Return (X, Y) of the center of cell containing provided text 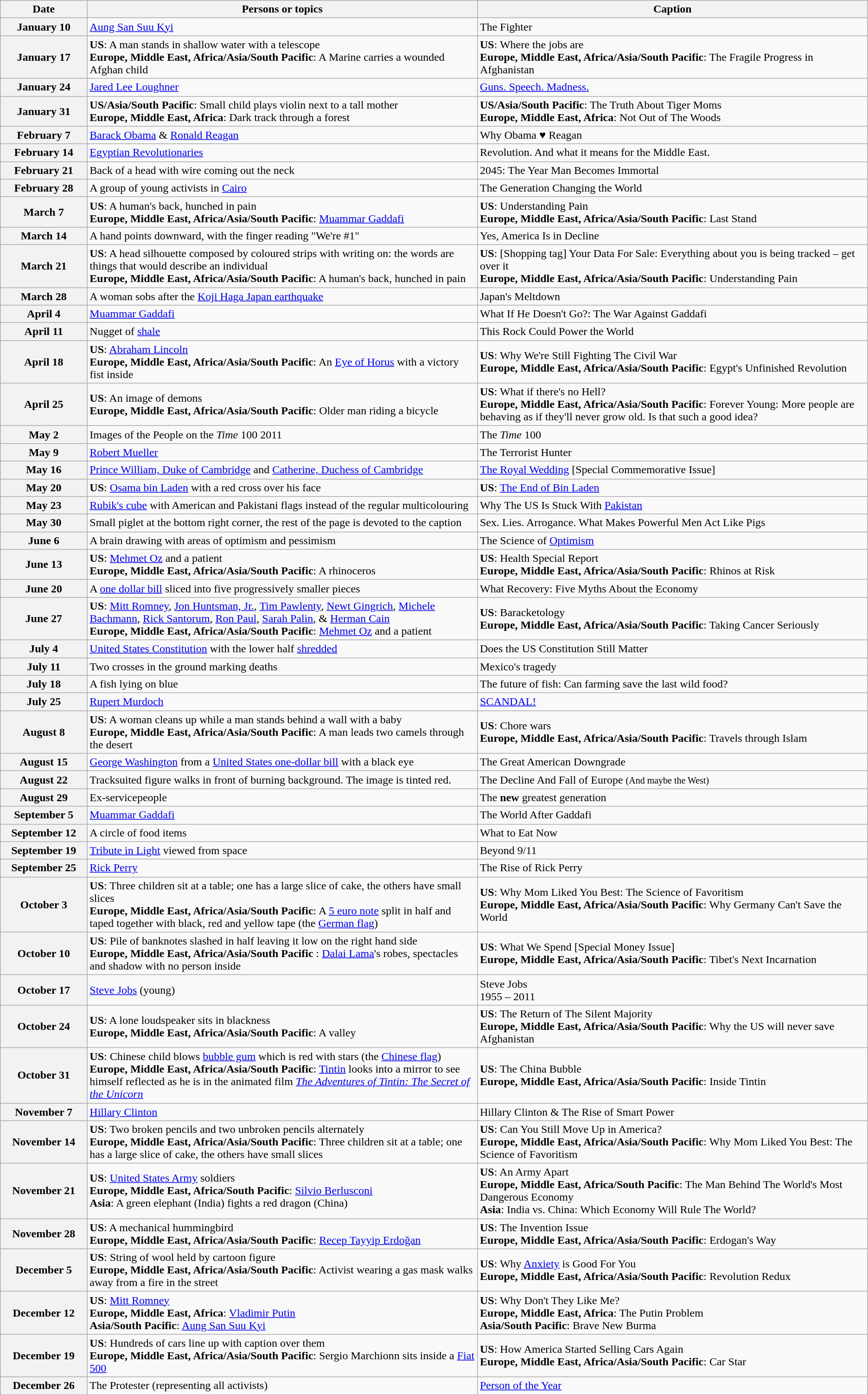
The Terrorist Hunter (672, 452)
US: Osama bin Laden with a red cross over his face (282, 488)
Why The US Is Stuck With Pakistan (672, 505)
January 17 (44, 57)
February 21 (44, 170)
US: Why Mom Liked You Best: The Science of FavoritismEurope, Middle East, Africa/Asia/South Pacific: Why Germany Can't Save the World (672, 905)
May 9 (44, 452)
The Great American Downgrade (672, 762)
August 22 (44, 780)
United States Constitution with the lower half shredded (282, 649)
April 4 (44, 314)
Steve Jobs (young) (282, 990)
Jared Lee Loughner (282, 87)
US/Asia/South Pacific: Small child plays violin next to a tall motherEurope, Middle East, Africa: Dark track through a forest (282, 111)
US: Why Don't They Like Me?Europe, Middle East, Africa: The Putin ProblemAsia/South Pacific: Brave New Burma (672, 1313)
October 3 (44, 905)
The Rise of Rick Perry (672, 868)
January 10 (44, 27)
Small piglet at the bottom right corner, the rest of the page is devoted to the caption (282, 523)
A woman sobs after the Koji Haga Japan earthquake (282, 296)
The Royal Wedding [Special Commemorative Issue] (672, 470)
US: A lone loudspeaker sits in blacknessEurope, Middle East, Africa/Asia/South Pacific: A valley (282, 1026)
Rick Perry (282, 868)
Japan's Meltdown (672, 296)
A brain drawing with areas of optimism and pessimism (282, 540)
US: A man stands in shallow water with a telescopeEurope, Middle East, Africa/Asia/South Pacific: A Marine carries a wounded Afghan child (282, 57)
October 10 (44, 953)
Two crosses in the ground marking deaths (282, 667)
US: The China BubbleEurope, Middle East, Africa/Asia/South Pacific: Inside Tintin (672, 1075)
November 21 (44, 1191)
The Science of Optimism (672, 540)
January 24 (44, 87)
May 23 (44, 505)
July 18 (44, 684)
May 30 (44, 523)
A fish lying on blue (282, 684)
June 6 (44, 540)
The Generation Changing the World (672, 188)
Yes, America Is in Decline (672, 236)
August 29 (44, 797)
Tracksuited figure walks in front of burning background. The image is tinted red. (282, 780)
Barack Obama & Ronald Reagan (282, 135)
US: The Invention IssueEurope, Middle East, Africa/Asia/South Pacific: Erdogan's Way (672, 1234)
July 4 (44, 649)
November 28 (44, 1234)
Aung San Suu Kyi (282, 27)
US: The Return of The Silent MajorityEurope, Middle East, Africa/Asia/South Pacific: Why the US will never save Afghanistan (672, 1026)
US: Health Special ReportEurope, Middle East, Africa/Asia/South Pacific: Rhinos at Risk (672, 564)
US: Where the jobs areEurope, Middle East, Africa/Asia/South Pacific: The Fragile Progress in Afghanistan (672, 57)
George Washington from a United States one-dollar bill with a black eye (282, 762)
The future of fish: Can farming save the last wild food? (672, 684)
August 15 (44, 762)
Persons or topics (282, 9)
US: How America Started Selling Cars AgainEurope, Middle East, Africa/Asia/South Pacific: Car Star (672, 1356)
January 31 (44, 111)
A hand points downward, with the finger reading "We're #1" (282, 236)
US: Chore warsEurope, Middle East, Africa/Asia/South Pacific: Travels through Islam (672, 732)
Images of the People on the Time 100 2011 (282, 435)
A group of young activists in Cairo (282, 188)
Date (44, 9)
Why Obama ♥ Reagan (672, 135)
US: Understanding PainEurope, Middle East, Africa/Asia/South Pacific: Last Stand (672, 212)
Does the US Constitution Still Matter (672, 649)
Prince William, Duke of Cambridge and Catherine, Duchess of Cambridge (282, 470)
August 8 (44, 732)
The Protester (representing all activists) (282, 1386)
US: Abraham LincolnEurope, Middle East, Africa/Asia/South Pacific: An Eye of Horus with a victory fist inside (282, 362)
Beyond 9/11 (672, 850)
October 31 (44, 1075)
March 21 (44, 266)
The Decline And Fall of Europe (And maybe the West) (672, 780)
April 11 (44, 332)
Nugget of shale (282, 332)
November 7 (44, 1112)
Mexico's tragedy (672, 667)
US: Hundreds of cars line up with caption over themEurope, Middle East, Africa/Asia/South Pacific: Sergio Marchionn sits inside a Fiat 500 (282, 1356)
Egyptian Revolutionaries (282, 153)
The new greatest generation (672, 797)
The Fighter (672, 27)
October 24 (44, 1026)
Hillary Clinton (282, 1112)
Caption (672, 9)
December 12 (44, 1313)
May 2 (44, 435)
Hillary Clinton & The Rise of Smart Power (672, 1112)
March 28 (44, 296)
US: An image of demonsEurope, Middle East, Africa/Asia/South Pacific: Older man riding a bicycle (282, 405)
A one dollar bill sliced into five progressively smaller pieces (282, 588)
US: Mehmet Oz and a patientEurope, Middle East, Africa/Asia/South Pacific: A rhinoceros (282, 564)
A circle of food items (282, 833)
Rupert Murdoch (282, 702)
May 16 (44, 470)
Rubik's cube with American and Pakistani flags instead of the regular multicolouring (282, 505)
US: A mechanical hummingbirdEurope, Middle East, Africa/Asia/South Pacific: Recep Tayyip Erdoğan (282, 1234)
Tribute in Light viewed from space (282, 850)
Person of the Year (672, 1386)
US: Why We're Still Fighting The Civil WarEurope, Middle East, Africa/Asia/South Pacific: Egypt's Unfinished Revolution (672, 362)
Back of a head with wire coming out the neck (282, 170)
June 13 (44, 564)
March 14 (44, 236)
The World After Gaddafi (672, 815)
February 14 (44, 153)
Ex-servicepeople (282, 797)
Sex. Lies. Arrogance. What Makes Powerful Men Act Like Pigs (672, 523)
December 19 (44, 1356)
July 25 (44, 702)
September 5 (44, 815)
This Rock Could Power the World (672, 332)
September 19 (44, 850)
US: BaracketologyEurope, Middle East, Africa/Asia/South Pacific: Taking Cancer Seriously (672, 618)
February 28 (44, 188)
US: Can You Still Move Up in America?Europe, Middle East, Africa/Asia/South Pacific: Why Mom Liked You Best: The Science of Favoritism (672, 1142)
US: What We Spend [Special Money Issue]Europe, Middle East, Africa/Asia/South Pacific: Tibet's Next Incarnation (672, 953)
What Recovery: Five Myths About the Economy (672, 588)
SCANDAL! (672, 702)
July 11 (44, 667)
US: Mitt RomneyEurope, Middle East, Africa: Vladimir PutinAsia/South Pacific: Aung San Suu Kyi (282, 1313)
US: United States Army soldiersEurope, Middle East, Africa/South Pacific: Silvio BerlusconiAsia: A green elephant (India) fights a red dragon (China) (282, 1191)
June 20 (44, 588)
Steve Jobs1955 – 2011 (672, 990)
December 5 (44, 1270)
The Time 100 (672, 435)
Revolution. And what it means for the Middle East. (672, 153)
2045: The Year Man Becomes Immortal (672, 170)
What If He Doesn't Go?: The War Against Gaddafi (672, 314)
October 17 (44, 990)
September 25 (44, 868)
April 25 (44, 405)
US: A human's back, hunched in painEurope, Middle East, Africa/Asia/South Pacific: Muammar Gaddafi (282, 212)
September 12 (44, 833)
US: Why Anxiety is Good For YouEurope, Middle East, Africa/Asia/South Pacific: Revolution Redux (672, 1270)
What to Eat Now (672, 833)
Guns. Speech. Madness. (672, 87)
US/Asia/South Pacific: The Truth About Tiger MomsEurope, Middle East, Africa: Not Out of The Woods (672, 111)
February 7 (44, 135)
March 7 (44, 212)
Robert Mueller (282, 452)
December 26 (44, 1386)
US: The End of Bin Laden (672, 488)
November 14 (44, 1142)
April 18 (44, 362)
May 20 (44, 488)
June 27 (44, 618)
